Capture the cell that displays the provided text and extract its (x, y) central coordinate. 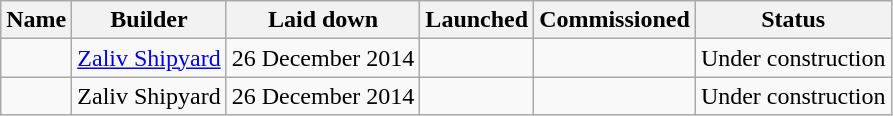
Name (36, 20)
Builder (149, 20)
Status (793, 20)
Commissioned (615, 20)
Launched (477, 20)
Laid down (323, 20)
